Return the (x, y) coordinate for the center point of the cell that contains the specified text.  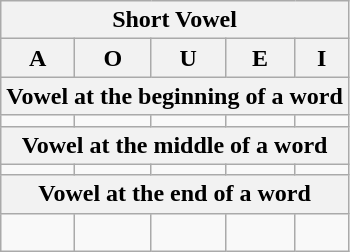
Vowel at the end of a word (175, 194)
E (260, 58)
Short Vowel (175, 20)
U (188, 58)
I (322, 58)
O (112, 58)
A (38, 58)
Vowel at the middle of a word (175, 145)
Vowel at the beginning of a word (175, 96)
